Determine the (X, Y) coordinate at the center of the cell enclosing the given text.  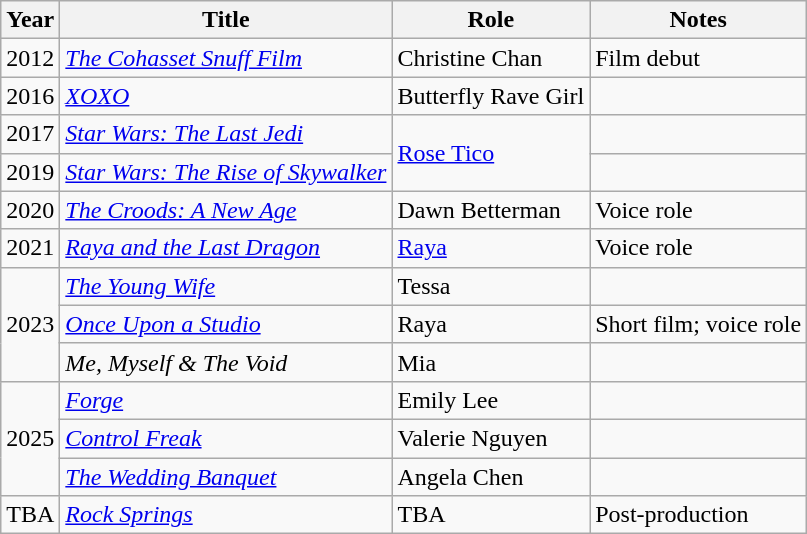
Year (30, 20)
The Wedding Banquet (226, 477)
Title (226, 20)
2021 (30, 248)
Rose Tico (491, 153)
Control Freak (226, 438)
Notes (698, 20)
The Young Wife (226, 286)
Valerie Nguyen (491, 438)
Star Wars: The Last Jedi (226, 134)
Rock Springs (226, 515)
The Cohasset Snuff Film (226, 58)
Dawn Betterman (491, 210)
Butterfly Rave Girl (491, 96)
Post-production (698, 515)
Film debut (698, 58)
Emily Lee (491, 400)
Me, Myself & The Void (226, 362)
2020 (30, 210)
Tessa (491, 286)
Angela Chen (491, 477)
Mia (491, 362)
Role (491, 20)
Raya and the Last Dragon (226, 248)
Star Wars: The Rise of Skywalker (226, 172)
The Croods: A New Age (226, 210)
Once Upon a Studio (226, 324)
2017 (30, 134)
XOXO (226, 96)
2012 (30, 58)
Forge (226, 400)
Christine Chan (491, 58)
Short film; voice role (698, 324)
2019 (30, 172)
2016 (30, 96)
2023 (30, 324)
2025 (30, 438)
